Return (X, Y) of the center of cell containing provided text 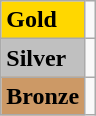
Bronze (43, 96)
Gold (43, 20)
Silver (43, 58)
